Identify which cell holds the provided text, then report its (x, y) central coordinate. 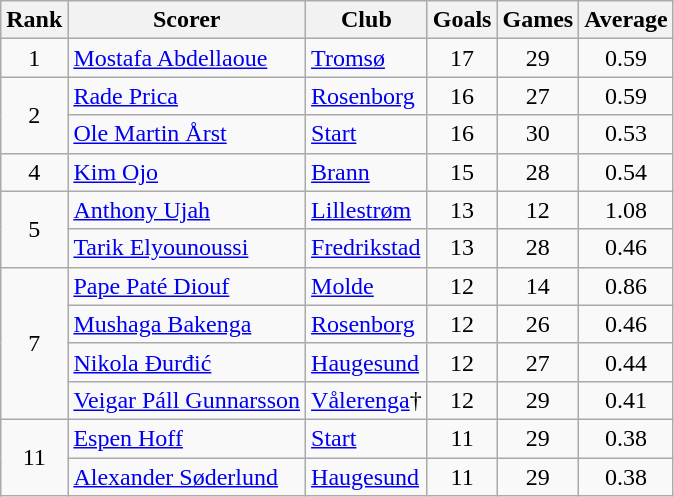
17 (462, 58)
Ole Martin Årst (187, 134)
30 (538, 134)
Pape Paté Diouf (187, 286)
0.53 (626, 134)
1 (34, 58)
Kim Ojo (187, 172)
15 (462, 172)
0.44 (626, 362)
26 (538, 324)
Veigar Páll Gunnarsson (187, 400)
Games (538, 20)
Espen Hoff (187, 438)
Alexander Søderlund (187, 477)
0.86 (626, 286)
7 (34, 343)
Rank (34, 20)
Lillestrøm (367, 210)
Mushaga Bakenga (187, 324)
Vålerenga† (367, 400)
4 (34, 172)
Goals (462, 20)
0.54 (626, 172)
Tromsø (367, 58)
0.41 (626, 400)
Club (367, 20)
Anthony Ujah (187, 210)
Average (626, 20)
Molde (367, 286)
5 (34, 229)
Mostafa Abdellaoue (187, 58)
Nikola Đurđić (187, 362)
1.08 (626, 210)
Rade Prica (187, 96)
Fredrikstad (367, 248)
Brann (367, 172)
Scorer (187, 20)
Tarik Elyounoussi (187, 248)
2 (34, 115)
14 (538, 286)
